Identify which cell holds the provided text, then report its (X, Y) central coordinate. 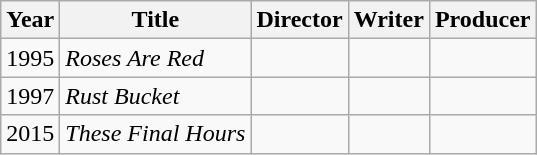
1997 (30, 96)
Director (300, 20)
These Final Hours (156, 134)
Year (30, 20)
Roses Are Red (156, 58)
Rust Bucket (156, 96)
Writer (388, 20)
Title (156, 20)
Producer (482, 20)
2015 (30, 134)
1995 (30, 58)
